Determine the [x, y] coordinate at the center of the cell enclosing the given text.  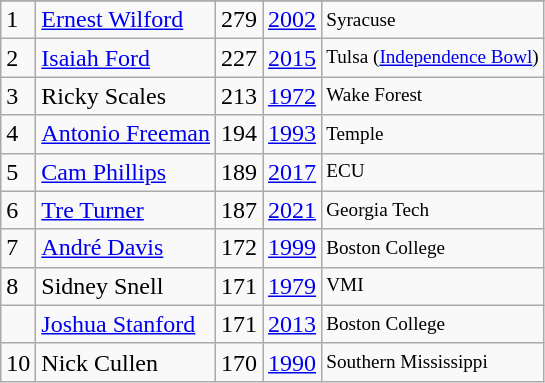
Ricky Scales [126, 96]
Tulsa (Independence Bowl) [433, 58]
2 [18, 58]
Isaiah Ford [126, 58]
5 [18, 172]
ECU [433, 172]
1 [18, 20]
2002 [292, 20]
4 [18, 134]
Georgia Tech [433, 210]
172 [240, 248]
1999 [292, 248]
VMI [433, 286]
André Davis [126, 248]
Ernest Wilford [126, 20]
170 [240, 362]
Syracuse [433, 20]
2013 [292, 324]
Joshua Stanford [126, 324]
Nick Cullen [126, 362]
1972 [292, 96]
279 [240, 20]
194 [240, 134]
1993 [292, 134]
Wake Forest [433, 96]
8 [18, 286]
213 [240, 96]
2015 [292, 58]
Antonio Freeman [126, 134]
1990 [292, 362]
Temple [433, 134]
10 [18, 362]
Sidney Snell [126, 286]
Cam Phillips [126, 172]
189 [240, 172]
187 [240, 210]
227 [240, 58]
1979 [292, 286]
6 [18, 210]
2021 [292, 210]
Tre Turner [126, 210]
2017 [292, 172]
Southern Mississippi [433, 362]
3 [18, 96]
7 [18, 248]
